Capture the cell that displays the provided text and extract its (x, y) central coordinate. 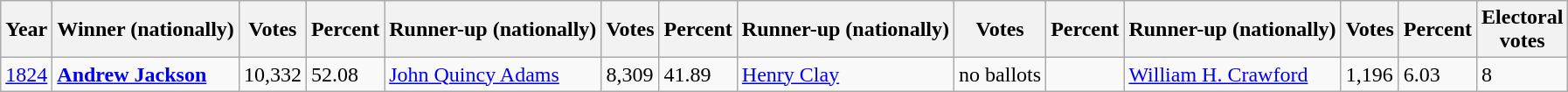
Electoralvotes (1523, 30)
Year (26, 30)
10,332 (273, 74)
8 (1523, 74)
6.03 (1437, 74)
8,309 (630, 74)
William H. Crawford (1232, 74)
no ballots (1000, 74)
1824 (26, 74)
John Quincy Adams (493, 74)
41.89 (697, 74)
1,196 (1370, 74)
Henry Clay (845, 74)
52.08 (344, 74)
Winner (nationally) (146, 30)
Andrew Jackson (146, 74)
